Determine the [X, Y] coordinate at the center of the cell enclosing the given text.  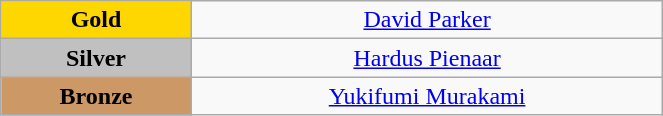
Bronze [96, 96]
Gold [96, 20]
Silver [96, 58]
David Parker [427, 20]
Hardus Pienaar [427, 58]
Yukifumi Murakami [427, 96]
